Return the [x, y] coordinate for the center point of the cell that contains the specified text.  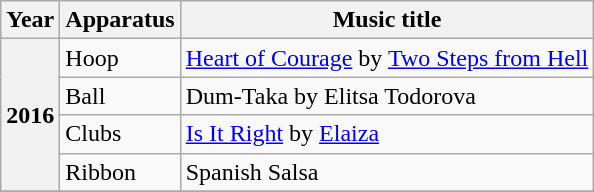
Apparatus [120, 20]
Dum-Taka by Elitsa Todorova [387, 96]
Music title [387, 20]
Year [30, 20]
Is It Right by Elaiza [387, 134]
2016 [30, 115]
Heart of Courage by Two Steps from Hell [387, 58]
Spanish Salsa [387, 172]
Ribbon [120, 172]
Clubs [120, 134]
Hoop [120, 58]
Ball [120, 96]
